Identify which cell holds the provided text, then report its [x, y] central coordinate. 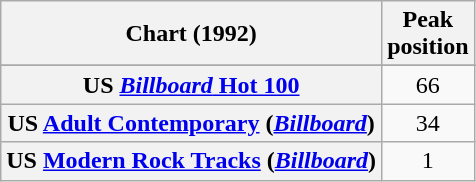
34 [428, 123]
66 [428, 85]
US Billboard Hot 100 [192, 85]
1 [428, 161]
Peakposition [428, 34]
Chart (1992) [192, 34]
US Adult Contemporary (Billboard) [192, 123]
US Modern Rock Tracks (Billboard) [192, 161]
